Capture the cell that displays the provided text and extract its [X, Y] central coordinate. 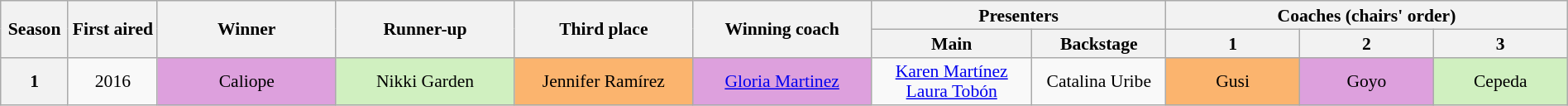
Backstage [1099, 43]
Coaches (chairs' order) [1367, 15]
Gloria Martinez [782, 81]
Karen MartínezLaura Tobón [952, 81]
2 [1366, 43]
Main [952, 43]
Goyo [1366, 81]
Third place [604, 29]
Gusi [1233, 81]
Cepeda [1500, 81]
Presenters [1019, 15]
First aired [112, 29]
Winning coach [782, 29]
Season [35, 29]
Catalina Uribe [1099, 81]
Runner-up [425, 29]
Jennifer Ramírez [604, 81]
Nikki Garden [425, 81]
Winner [246, 29]
3 [1500, 43]
Caliope [246, 81]
2016 [112, 81]
